Return (x, y) of the center of cell containing provided text 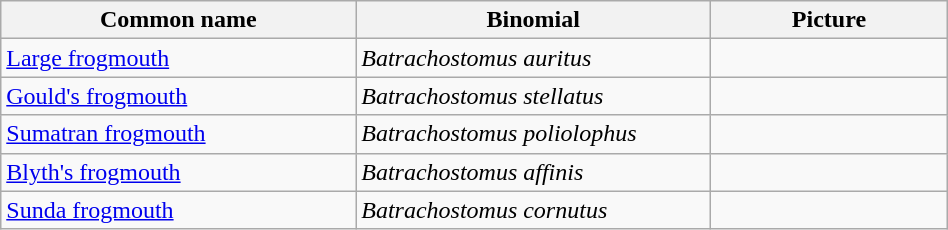
Binomial (534, 20)
Blyth's frogmouth (178, 172)
Sunda frogmouth (178, 210)
Large frogmouth (178, 58)
Batrachostomus poliolophus (534, 134)
Batrachostomus cornutus (534, 210)
Sumatran frogmouth (178, 134)
Batrachostomus affinis (534, 172)
Batrachostomus auritus (534, 58)
Gould's frogmouth (178, 96)
Picture (830, 20)
Common name (178, 20)
Batrachostomus stellatus (534, 96)
